Extract the [x, y] coordinate from the center of the cell holding the provided text.  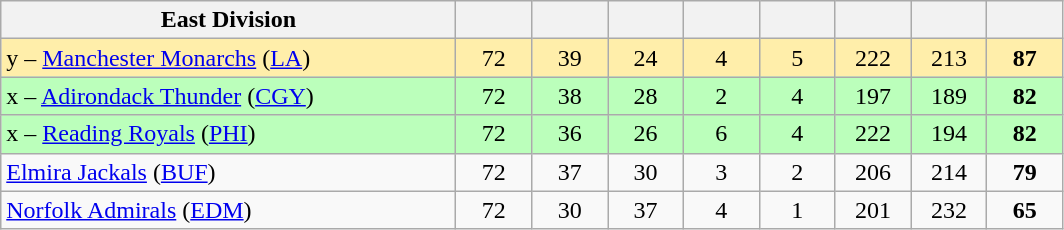
197 [873, 96]
x – Reading Royals (PHI) [228, 134]
Elmira Jackals (BUF) [228, 172]
6 [721, 134]
y – Manchester Monarchs (LA) [228, 58]
87 [1025, 58]
East Division [228, 20]
5 [797, 58]
214 [949, 172]
38 [570, 96]
79 [1025, 172]
3 [721, 172]
206 [873, 172]
201 [873, 210]
39 [570, 58]
1 [797, 210]
65 [1025, 210]
194 [949, 134]
x – Adirondack Thunder (CGY) [228, 96]
213 [949, 58]
232 [949, 210]
36 [570, 134]
28 [646, 96]
26 [646, 134]
24 [646, 58]
189 [949, 96]
Norfolk Admirals (EDM) [228, 210]
